Detect which cell encompasses the target text, then output its (X, Y) center coordinate. 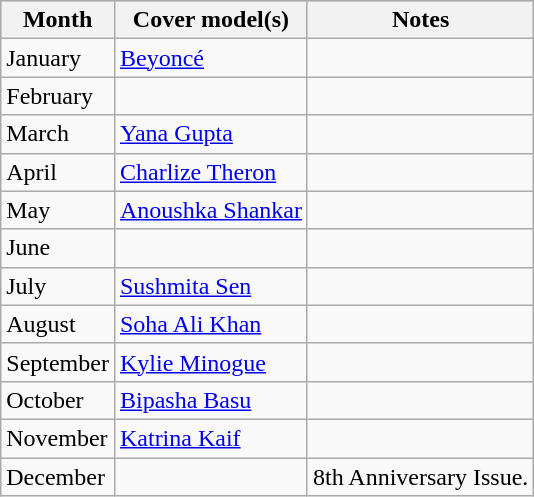
Charlize Theron (210, 172)
December (58, 477)
February (58, 96)
Anoushka Shankar (210, 210)
Notes (420, 20)
June (58, 248)
March (58, 134)
August (58, 324)
Bipasha Basu (210, 400)
Katrina Kaif (210, 438)
October (58, 400)
July (58, 286)
April (58, 172)
November (58, 438)
Yana Gupta (210, 134)
Sushmita Sen (210, 286)
Soha Ali Khan (210, 324)
September (58, 362)
May (58, 210)
Cover model(s) (210, 20)
Month (58, 20)
January (58, 58)
8th Anniversary Issue. (420, 477)
Beyoncé (210, 58)
Kylie Minogue (210, 362)
